Return the (x, y) coordinate for the center point of the cell that contains the specified text.  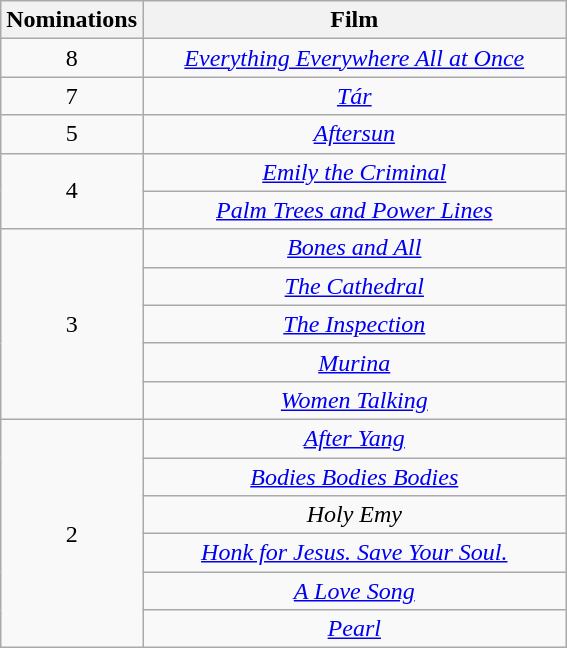
8 (72, 58)
Pearl (354, 629)
Bones and All (354, 248)
Women Talking (354, 400)
Nominations (72, 20)
3 (72, 324)
Emily the Criminal (354, 172)
The Inspection (354, 324)
Film (354, 20)
A Love Song (354, 591)
Palm Trees and Power Lines (354, 210)
7 (72, 96)
4 (72, 191)
Murina (354, 362)
5 (72, 134)
Holy Emy (354, 515)
Tár (354, 96)
Honk for Jesus. Save Your Soul. (354, 553)
2 (72, 533)
The Cathedral (354, 286)
Bodies Bodies Bodies (354, 477)
After Yang (354, 438)
Aftersun (354, 134)
Everything Everywhere All at Once (354, 58)
